Find where the given text appears and provide that cell's center as (X, Y) coordinate. 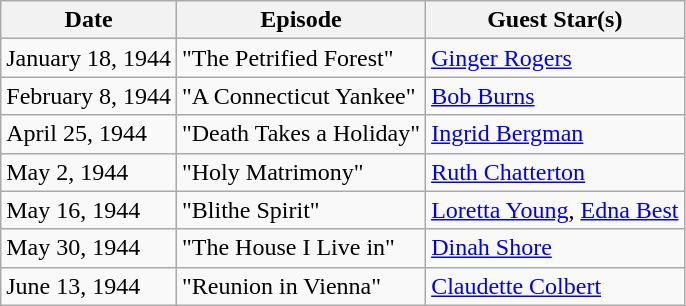
Bob Burns (555, 96)
May 16, 1944 (89, 210)
Date (89, 20)
May 2, 1944 (89, 172)
"The Petrified Forest" (300, 58)
Ingrid Bergman (555, 134)
Episode (300, 20)
"Blithe Spirit" (300, 210)
Guest Star(s) (555, 20)
April 25, 1944 (89, 134)
Loretta Young, Edna Best (555, 210)
January 18, 1944 (89, 58)
Dinah Shore (555, 248)
"Reunion in Vienna" (300, 286)
"Death Takes a Holiday" (300, 134)
Claudette Colbert (555, 286)
"Holy Matrimony" (300, 172)
Ruth Chatterton (555, 172)
"The House I Live in" (300, 248)
"A Connecticut Yankee" (300, 96)
Ginger Rogers (555, 58)
May 30, 1944 (89, 248)
February 8, 1944 (89, 96)
June 13, 1944 (89, 286)
